Return [x, y] of the center of cell containing provided text 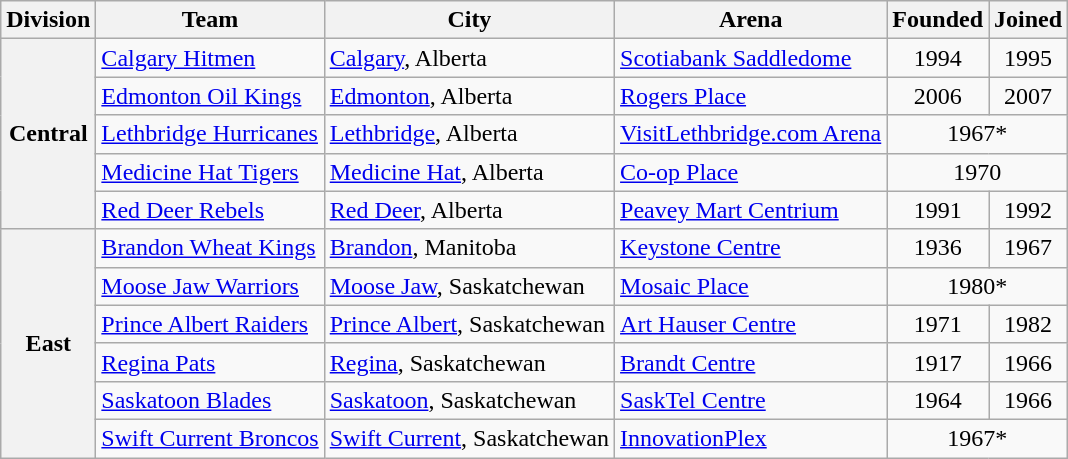
Division [48, 20]
1980* [978, 286]
Peavey Mart Centrium [751, 210]
1982 [1028, 324]
Regina, Saskatchewan [469, 362]
Joined [1028, 20]
Founded [938, 20]
City [469, 20]
Saskatoon Blades [210, 400]
1995 [1028, 58]
Prince Albert, Saskatchewan [469, 324]
SaskTel Centre [751, 400]
Edmonton, Alberta [469, 96]
1970 [978, 172]
Moose Jaw, Saskatchewan [469, 286]
Co-op Place [751, 172]
1964 [938, 400]
Edmonton Oil Kings [210, 96]
Swift Current Broncos [210, 438]
Lethbridge, Alberta [469, 134]
Brandon Wheat Kings [210, 248]
1967 [1028, 248]
VisitLethbridge.com Arena [751, 134]
1971 [938, 324]
Medicine Hat, Alberta [469, 172]
1917 [938, 362]
Brandon, Manitoba [469, 248]
1936 [938, 248]
Rogers Place [751, 96]
2007 [1028, 96]
1994 [938, 58]
Red Deer Rebels [210, 210]
Art Hauser Centre [751, 324]
Calgary Hitmen [210, 58]
Scotiabank Saddledome [751, 58]
Swift Current, Saskatchewan [469, 438]
Keystone Centre [751, 248]
Calgary, Alberta [469, 58]
East [48, 343]
Central [48, 134]
InnovationPlex [751, 438]
Saskatoon, Saskatchewan [469, 400]
Regina Pats [210, 362]
Mosaic Place [751, 286]
Arena [751, 20]
Prince Albert Raiders [210, 324]
Brandt Centre [751, 362]
Red Deer, Alberta [469, 210]
1991 [938, 210]
2006 [938, 96]
Lethbridge Hurricanes [210, 134]
Moose Jaw Warriors [210, 286]
Team [210, 20]
Medicine Hat Tigers [210, 172]
1992 [1028, 210]
